Locate the cell with the specified text and output its (X, Y) center coordinate. 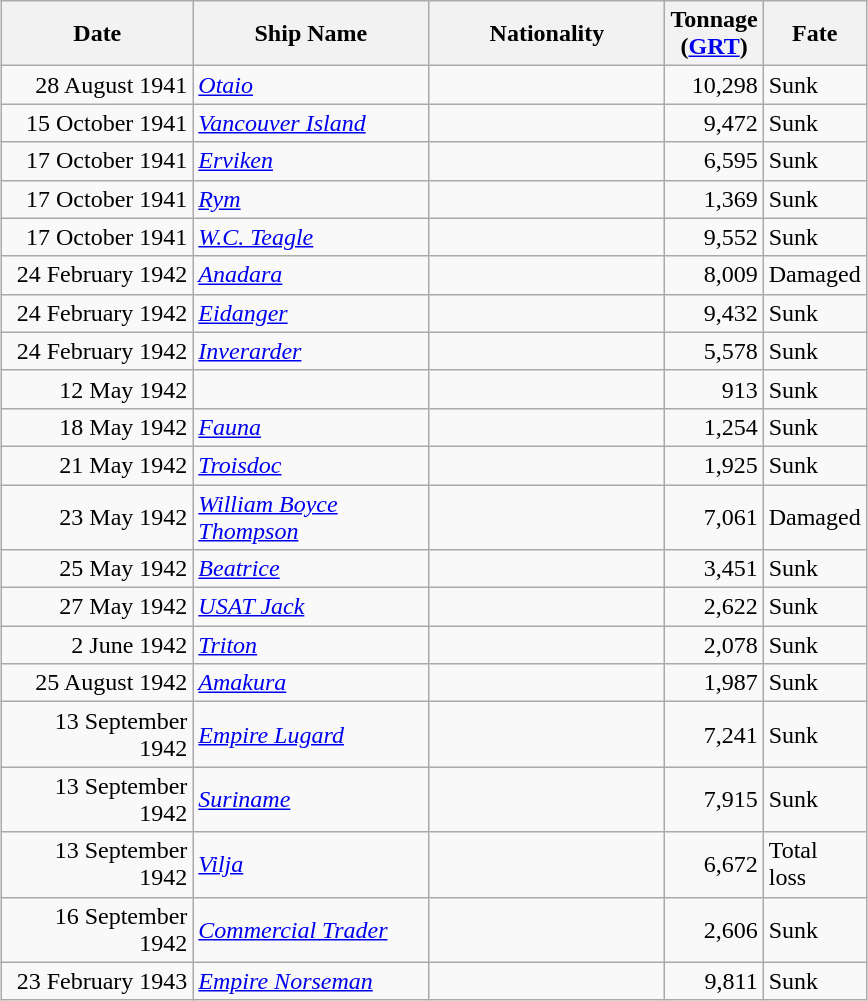
9,811 (714, 981)
9,472 (714, 123)
21 May 1942 (98, 465)
1,369 (714, 199)
7,061 (714, 516)
3,451 (714, 569)
Vancouver Island (311, 123)
28 August 1941 (98, 85)
9,552 (714, 237)
6,595 (714, 161)
2,606 (714, 930)
15 October 1941 (98, 123)
25 August 1942 (98, 683)
Commercial Trader (311, 930)
Ship Name (311, 34)
16 September 1942 (98, 930)
2,078 (714, 645)
Inverarder (311, 351)
18 May 1942 (98, 427)
23 May 1942 (98, 516)
W.C. Teagle (311, 237)
Beatrice (311, 569)
USAT Jack (311, 607)
Empire Norseman (311, 981)
5,578 (714, 351)
1,254 (714, 427)
10,298 (714, 85)
Erviken (311, 161)
Date (98, 34)
Troisdoc (311, 465)
Empire Lugard (311, 734)
25 May 1942 (98, 569)
913 (714, 389)
William Boyce Thompson (311, 516)
Tonnage(GRT) (714, 34)
Eidanger (311, 313)
Rym (311, 199)
1,987 (714, 683)
7,915 (714, 800)
2,622 (714, 607)
Triton (311, 645)
1,925 (714, 465)
Otaio (311, 85)
Fauna (311, 427)
27 May 1942 (98, 607)
7,241 (714, 734)
Vilja (311, 864)
Fate (814, 34)
Suriname (311, 800)
Total loss (814, 864)
9,432 (714, 313)
23 February 1943 (98, 981)
Amakura (311, 683)
Anadara (311, 275)
Nationality (547, 34)
6,672 (714, 864)
2 June 1942 (98, 645)
12 May 1942 (98, 389)
8,009 (714, 275)
